Detect which cell encompasses the target text, then output its (x, y) center coordinate. 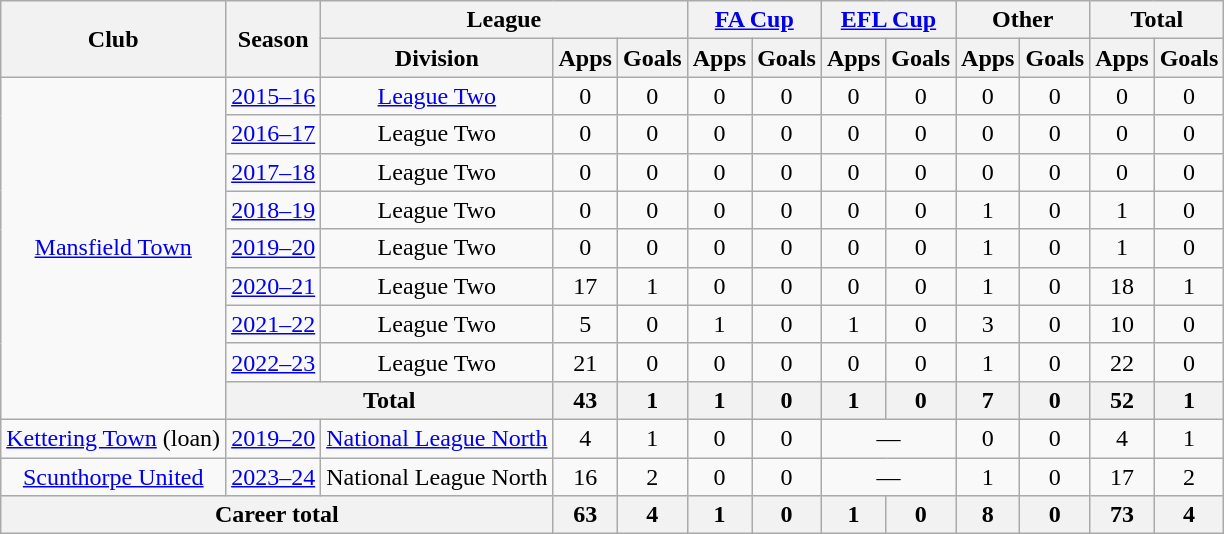
Season (274, 39)
2015–16 (274, 96)
52 (1122, 400)
2018–19 (274, 210)
7 (988, 400)
Kettering Town (loan) (114, 438)
Scunthorpe United (114, 477)
Career total (277, 515)
EFL Cup (888, 20)
5 (585, 324)
22 (1122, 362)
2023–24 (274, 477)
63 (585, 515)
Division (437, 58)
2022–23 (274, 362)
8 (988, 515)
Mansfield Town (114, 248)
16 (585, 477)
43 (585, 400)
Other (1023, 20)
2020–21 (274, 286)
2017–18 (274, 172)
2021–22 (274, 324)
10 (1122, 324)
3 (988, 324)
League (504, 20)
21 (585, 362)
73 (1122, 515)
2016–17 (274, 134)
Club (114, 39)
FA Cup (754, 20)
18 (1122, 286)
